Output the (x, y) coordinate of the center of the cell containing the given text.  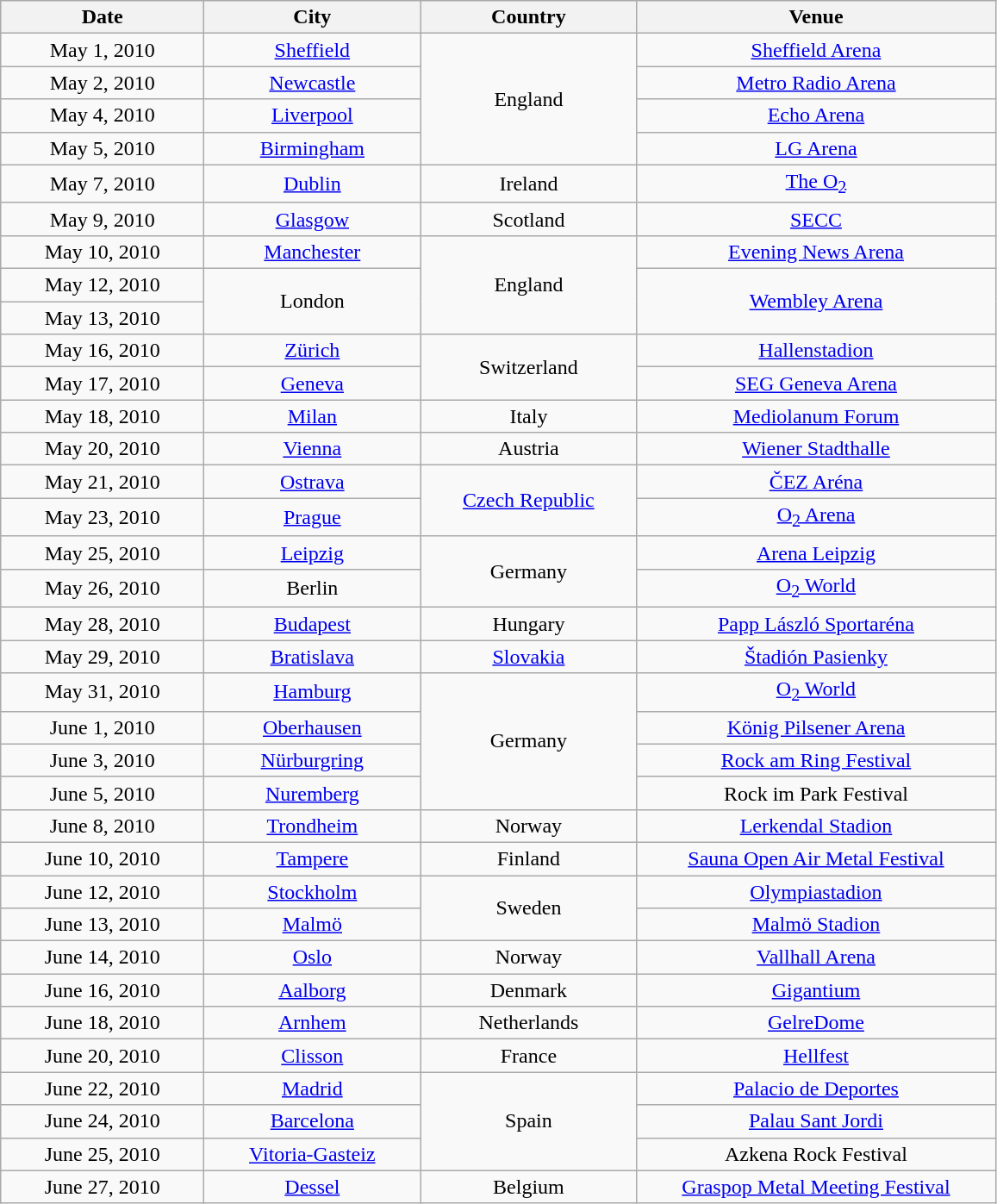
Hellfest (816, 1056)
Zürich (312, 351)
Prague (312, 517)
GelreDome (816, 1023)
Denmark (529, 990)
Italy (529, 416)
Oberhausen (312, 727)
Sauna Open Air Metal Festival (816, 858)
Nürburgring (312, 760)
May 5, 2010 (103, 148)
Clisson (312, 1056)
Evening News Arena (816, 252)
June 10, 2010 (103, 858)
May 28, 2010 (103, 624)
June 27, 2010 (103, 1187)
Metro Radio Arena (816, 83)
Palacio de Deportes (816, 1089)
June 22, 2010 (103, 1089)
Aalborg (312, 990)
May 13, 2010 (103, 318)
Country (529, 17)
May 7, 2010 (103, 184)
Rock im Park Festival (816, 793)
Štadión Pasienky (816, 657)
Wembley Arena (816, 302)
Geneva (312, 384)
May 26, 2010 (103, 588)
June 13, 2010 (103, 925)
Palau Sant Jordi (816, 1121)
May 9, 2010 (103, 219)
Ostrava (312, 482)
Manchester (312, 252)
June 5, 2010 (103, 793)
Ireland (529, 184)
June 24, 2010 (103, 1121)
Birmingham (312, 148)
Vallhall Arena (816, 958)
Finland (529, 858)
May 2, 2010 (103, 83)
Sweden (529, 908)
SEG Geneva Arena (816, 384)
Papp László Sportaréna (816, 624)
Glasgow (312, 219)
Madrid (312, 1089)
Berlin (312, 588)
June 18, 2010 (103, 1023)
Rock am Ring Festival (816, 760)
June 12, 2010 (103, 892)
France (529, 1056)
May 1, 2010 (103, 50)
Azkena Rock Festival (816, 1154)
May 29, 2010 (103, 657)
Leipzig (312, 552)
Slovakia (529, 657)
Budapest (312, 624)
Tampere (312, 858)
Liverpool (312, 115)
Date (103, 17)
Czech Republic (529, 501)
LG Arena (816, 148)
Echo Arena (816, 115)
May 18, 2010 (103, 416)
Malmö Stadion (816, 925)
Hungary (529, 624)
Nuremberg (312, 793)
Hallenstadion (816, 351)
Scotland (529, 219)
May 25, 2010 (103, 552)
Vitoria-Gasteiz (312, 1154)
O2 Arena (816, 517)
Arena Leipzig (816, 552)
Austria (529, 449)
Newcastle (312, 83)
Barcelona (312, 1121)
June 3, 2010 (103, 760)
London (312, 302)
Bratislava (312, 657)
SECC (816, 219)
Sheffield Arena (816, 50)
Lerkendal Stadion (816, 826)
Hamburg (312, 692)
Milan (312, 416)
Arnhem (312, 1023)
Belgium (529, 1187)
May 23, 2010 (103, 517)
June 25, 2010 (103, 1154)
May 10, 2010 (103, 252)
June 20, 2010 (103, 1056)
ČEZ Aréna (816, 482)
Netherlands (529, 1023)
May 20, 2010 (103, 449)
Graspop Metal Meeting Festival (816, 1187)
June 14, 2010 (103, 958)
König Pilsener Arena (816, 727)
Spain (529, 1121)
Olympiastadion (816, 892)
May 16, 2010 (103, 351)
Gigantium (816, 990)
May 21, 2010 (103, 482)
May 31, 2010 (103, 692)
The O2 (816, 184)
May 17, 2010 (103, 384)
Vienna (312, 449)
City (312, 17)
Venue (816, 17)
Dublin (312, 184)
Switzerland (529, 367)
Wiener Stadthalle (816, 449)
Trondheim (312, 826)
June 1, 2010 (103, 727)
Stockholm (312, 892)
Sheffield (312, 50)
Malmö (312, 925)
Dessel (312, 1187)
Oslo (312, 958)
May 12, 2010 (103, 285)
Mediolanum Forum (816, 416)
June 8, 2010 (103, 826)
May 4, 2010 (103, 115)
June 16, 2010 (103, 990)
